Scan for the cell matching the given text and deliver its (x, y) coordinate at center. 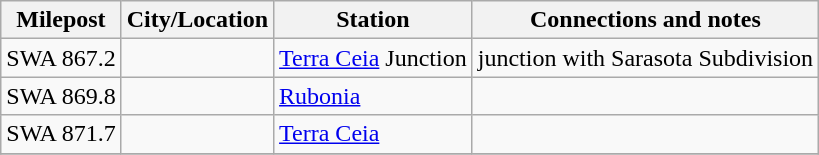
Connections and notes (645, 20)
Terra Ceia (374, 134)
Milepost (61, 20)
Terra Ceia Junction (374, 58)
Station (374, 20)
Rubonia (374, 96)
junction with Sarasota Subdivision (645, 58)
City/Location (197, 20)
SWA 871.7 (61, 134)
SWA 869.8 (61, 96)
SWA 867.2 (61, 58)
